Determine the (X, Y) coordinate at the center of the cell enclosing the given text.  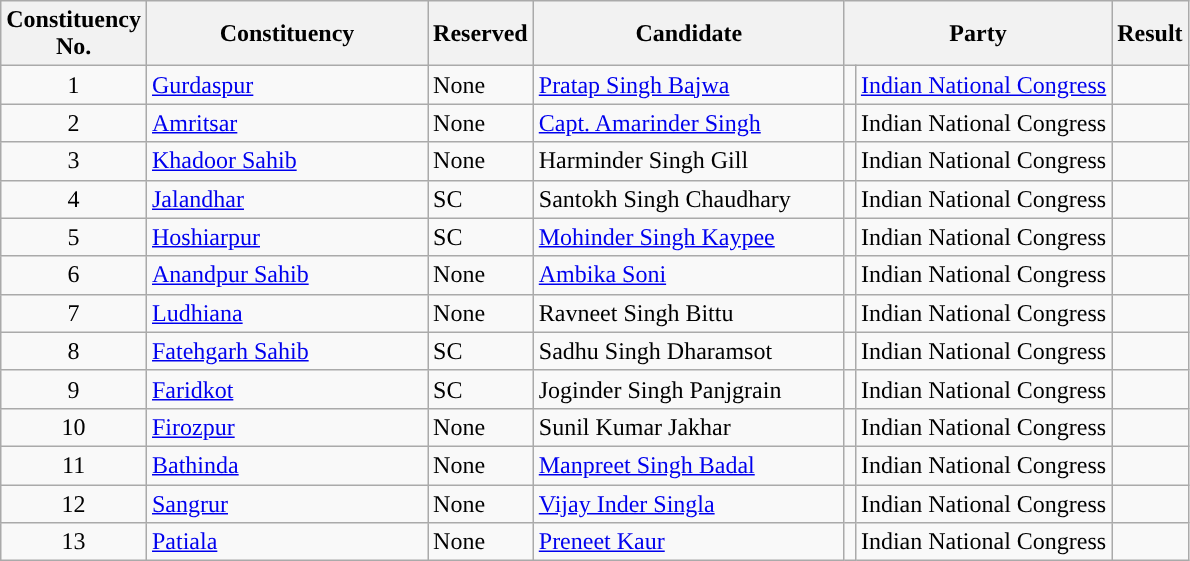
Khadoor Sahib (286, 161)
12 (74, 503)
Hoshiarpur (286, 237)
Pratap Singh Bajwa (688, 85)
Party (978, 34)
Mohinder Singh Kaypee (688, 237)
Bathinda (286, 465)
9 (74, 389)
Harminder Singh Gill (688, 161)
Ludhiana (286, 313)
6 (74, 275)
Santokh Singh Chaudhary (688, 199)
Ravneet Singh Bittu (688, 313)
Gurdaspur (286, 85)
2 (74, 123)
Reserved (481, 34)
Preneet Kaur (688, 542)
13 (74, 542)
Capt. Amarinder Singh (688, 123)
Manpreet Singh Badal (688, 465)
Firozpur (286, 427)
Constituency No. (74, 34)
1 (74, 85)
Sadhu Singh Dharamsot (688, 351)
Vijay Inder Singla (688, 503)
7 (74, 313)
Constituency (286, 34)
Fatehgarh Sahib (286, 351)
Ambika Soni (688, 275)
4 (74, 199)
Faridkot (286, 389)
10 (74, 427)
5 (74, 237)
8 (74, 351)
Result (1150, 34)
Sunil Kumar Jakhar (688, 427)
11 (74, 465)
3 (74, 161)
Anandpur Sahib (286, 275)
Amritsar (286, 123)
Candidate (688, 34)
Sangrur (286, 503)
Jalandhar (286, 199)
Joginder Singh Panjgrain (688, 389)
Patiala (286, 542)
